Search for the cell housing the specified text and yield its [X, Y] center coordinate. 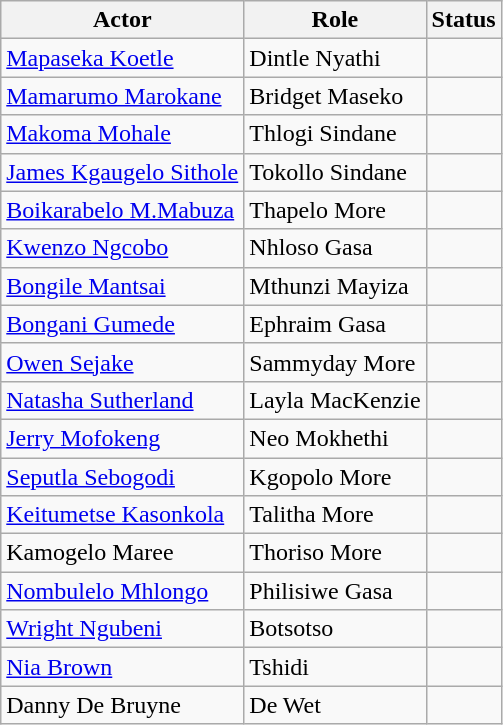
Thapelo More [335, 210]
Keitumetse Kasonkola [122, 515]
Boikarabelo M.Mabuza [122, 210]
Mthunzi Mayiza [335, 286]
Bridget Maseko [335, 96]
Danny De Bruyne [122, 705]
Makoma Mohale [122, 134]
Role [335, 20]
Tshidi [335, 667]
Layla MacKenzie [335, 400]
Nombulelo Mhlongo [122, 591]
Ephraim Gasa [335, 324]
Jerry Mofokeng [122, 438]
Thlogi Sindane [335, 134]
Owen Sejake [122, 362]
Tokollo Sindane [335, 172]
Thoriso More [335, 553]
Mapaseka Koetle [122, 58]
Kwenzo Ngcobo [122, 248]
Status [464, 20]
Mamarumo Marokane [122, 96]
Natasha Sutherland [122, 400]
James Kgaugelo Sithole [122, 172]
Bongile Mantsai [122, 286]
Nhloso Gasa [335, 248]
Kgopolo More [335, 477]
Talitha More [335, 515]
Botsotso [335, 629]
Philisiwe Gasa [335, 591]
Nia Brown [122, 667]
De Wet [335, 705]
Actor [122, 20]
Neo Mokhethi [335, 438]
Sammyday More [335, 362]
Bongani Gumede [122, 324]
Wright Ngubeni [122, 629]
Dintle Nyathi [335, 58]
Kamogelo Maree [122, 553]
Seputla Sebogodi [122, 477]
